Scan for the cell matching the given text and deliver its [x, y] coordinate at center. 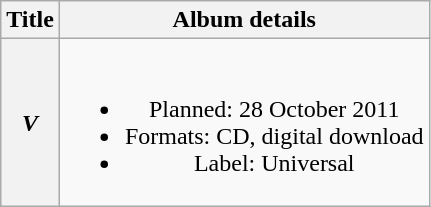
V [30, 122]
Title [30, 20]
Planned: 28 October 2011Formats: CD, digital downloadLabel: Universal [244, 122]
Album details [244, 20]
